Return [X, Y] of the center of cell containing provided text 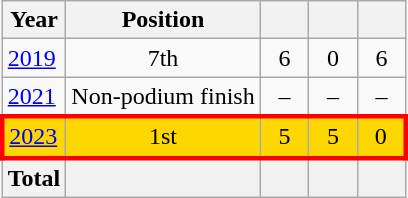
7th [163, 58]
2021 [34, 97]
2019 [34, 58]
Position [163, 20]
Total [34, 178]
2023 [34, 136]
1st [163, 136]
Year [34, 20]
Non-podium finish [163, 97]
